Return [x, y] of the center of cell containing provided text 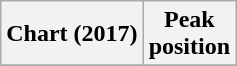
Chart (2017) [72, 34]
Peakposition [189, 34]
